Return the [x, y] coordinate for the center point of the cell that contains the specified text.  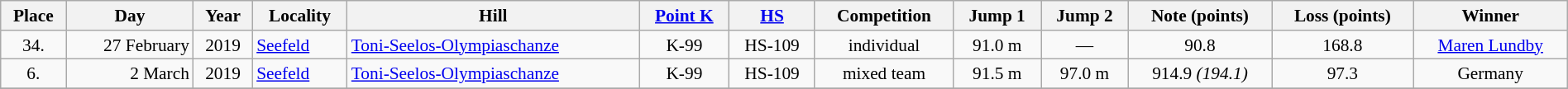
Winner [1490, 16]
Competition [884, 16]
mixed team [884, 74]
168.8 [1343, 45]
91.5 m [997, 74]
914.9 (194.1) [1199, 74]
Locality [299, 16]
— [1085, 45]
Year [223, 16]
Germany [1490, 74]
Jump 1 [997, 16]
Maren Lundby [1490, 45]
91.0 m [997, 45]
2 March [130, 74]
34. [33, 45]
Hill [493, 16]
HS [772, 16]
27 February [130, 45]
90.8 [1199, 45]
6. [33, 74]
Day [130, 16]
Place [33, 16]
Loss (points) [1343, 16]
Jump 2 [1085, 16]
Note (points) [1199, 16]
97.0 m [1085, 74]
Point K [685, 16]
97.3 [1343, 74]
individual [884, 45]
